Provide the (X, Y) coordinate of the cell's center where the given text is located.  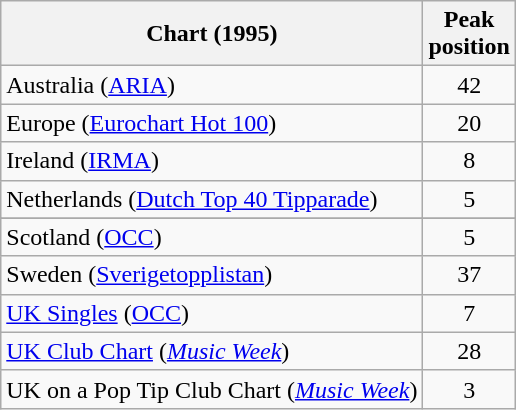
42 (469, 85)
Europe (Eurochart Hot 100) (212, 123)
UK Club Chart (Music Week) (212, 351)
Scotland (OCC) (212, 237)
Ireland (IRMA) (212, 161)
Netherlands (Dutch Top 40 Tipparade) (212, 199)
Sweden (Sverigetopplistan) (212, 275)
UK Singles (OCC) (212, 313)
Australia (ARIA) (212, 85)
28 (469, 351)
Peakposition (469, 34)
20 (469, 123)
37 (469, 275)
8 (469, 161)
3 (469, 389)
UK on a Pop Tip Club Chart (Music Week) (212, 389)
7 (469, 313)
Chart (1995) (212, 34)
